Extract the (X, Y) coordinate from the center of the cell holding the provided text.  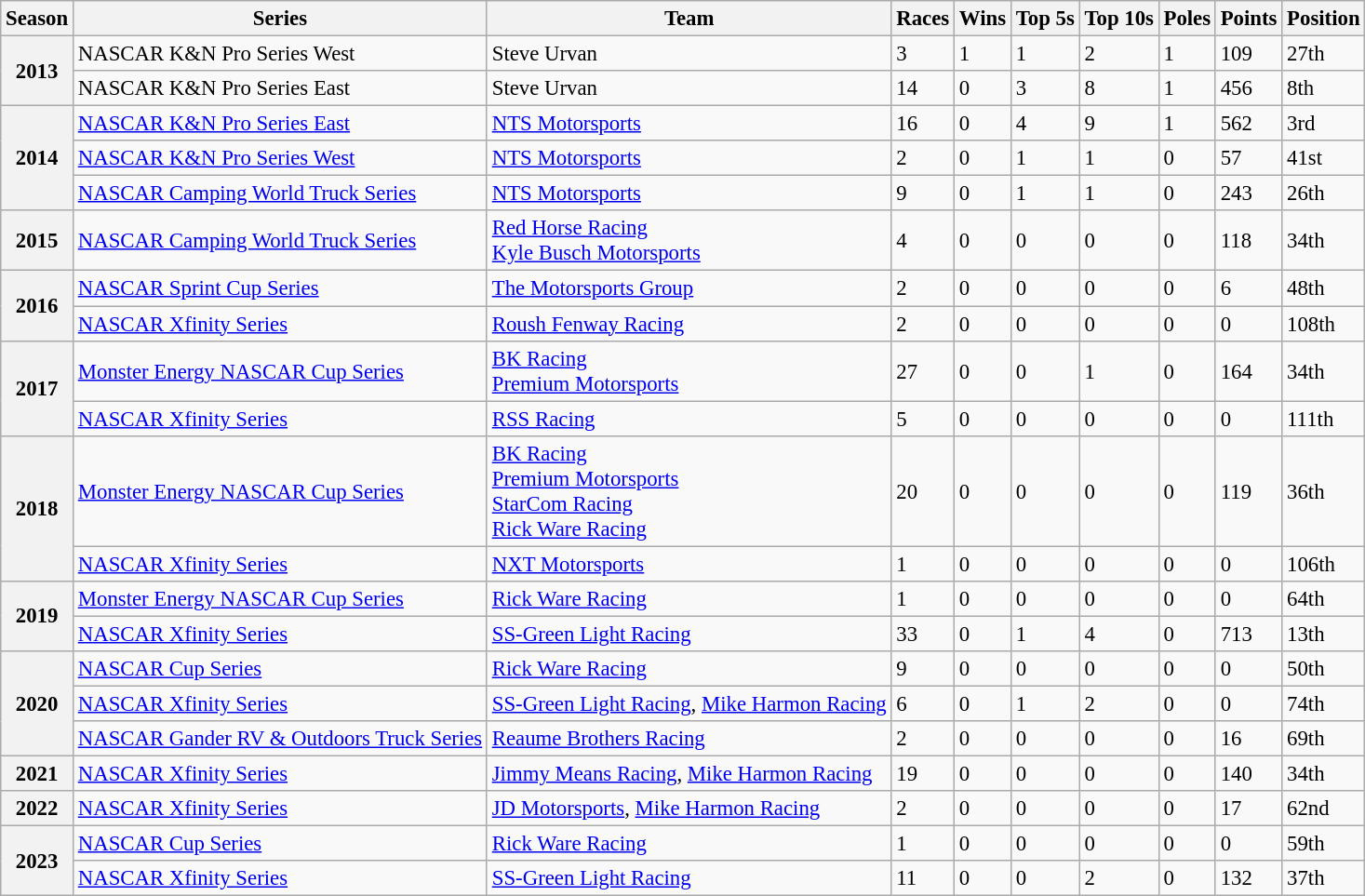
NASCAR Sprint Cup Series (279, 288)
NASCAR Gander RV & Outdoors Truck Series (279, 739)
Team (689, 19)
8 (1118, 88)
2020 (37, 703)
27 (923, 370)
243 (1249, 194)
2023 (37, 862)
Roush Fenway Racing (689, 324)
BK RacingPremium Motorsports (689, 370)
NXT Motorsports (689, 564)
11 (923, 878)
JD Motorsports, Mike Harmon Racing (689, 809)
119 (1249, 491)
37th (1323, 878)
132 (1249, 878)
2019 (37, 616)
48th (1323, 288)
140 (1249, 774)
713 (1249, 634)
2018 (37, 508)
2014 (37, 158)
2022 (37, 809)
Points (1249, 19)
20 (923, 491)
2021 (37, 774)
Jimmy Means Racing, Mike Harmon Racing (689, 774)
27th (1323, 54)
74th (1323, 703)
109 (1249, 54)
Top 10s (1118, 19)
Races (923, 19)
562 (1249, 124)
57 (1249, 158)
14 (923, 88)
2013 (37, 71)
Reaume Brothers Racing (689, 739)
19 (923, 774)
Wins (983, 19)
106th (1323, 564)
33 (923, 634)
111th (1323, 419)
62nd (1323, 809)
Top 5s (1045, 19)
164 (1249, 370)
108th (1323, 324)
Position (1323, 19)
17 (1249, 809)
2017 (37, 388)
RSS Racing (689, 419)
13th (1323, 634)
BK RacingPremium MotorsportsStarCom RacingRick Ware Racing (689, 491)
SS-Green Light Racing, Mike Harmon Racing (689, 703)
50th (1323, 669)
Red Horse RacingKyle Busch Motorsports (689, 240)
Season (37, 19)
456 (1249, 88)
2016 (37, 305)
Series (279, 19)
118 (1249, 240)
36th (1323, 491)
26th (1323, 194)
8th (1323, 88)
The Motorsports Group (689, 288)
Poles (1187, 19)
5 (923, 419)
41st (1323, 158)
2015 (37, 240)
3rd (1323, 124)
59th (1323, 844)
64th (1323, 599)
69th (1323, 739)
